Extract the [x, y] coordinate from the center of the cell holding the provided text.  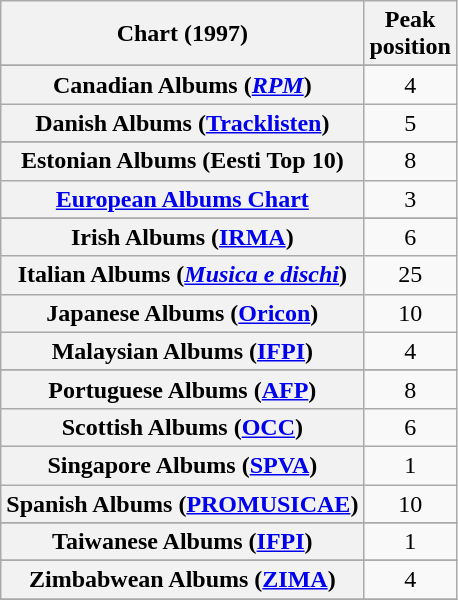
Portuguese Albums (AFP) [182, 389]
Peakposition [410, 34]
Spanish Albums (PROMUSICAE) [182, 503]
5 [410, 123]
Canadian Albums (RPM) [182, 85]
Japanese Albums (Oricon) [182, 313]
Chart (1997) [182, 34]
Estonian Albums (Eesti Top 10) [182, 161]
Scottish Albums (OCC) [182, 427]
European Albums Chart [182, 199]
Danish Albums (Tracklisten) [182, 123]
Malaysian Albums (IFPI) [182, 351]
Zimbabwean Albums (ZIMA) [182, 580]
Singapore Albums (SPVA) [182, 465]
Irish Albums (IRMA) [182, 237]
25 [410, 275]
Taiwanese Albums (IFPI) [182, 542]
Italian Albums (Musica e dischi) [182, 275]
3 [410, 199]
